Return the (x, y) coordinate for the center point of the cell that contains the specified text.  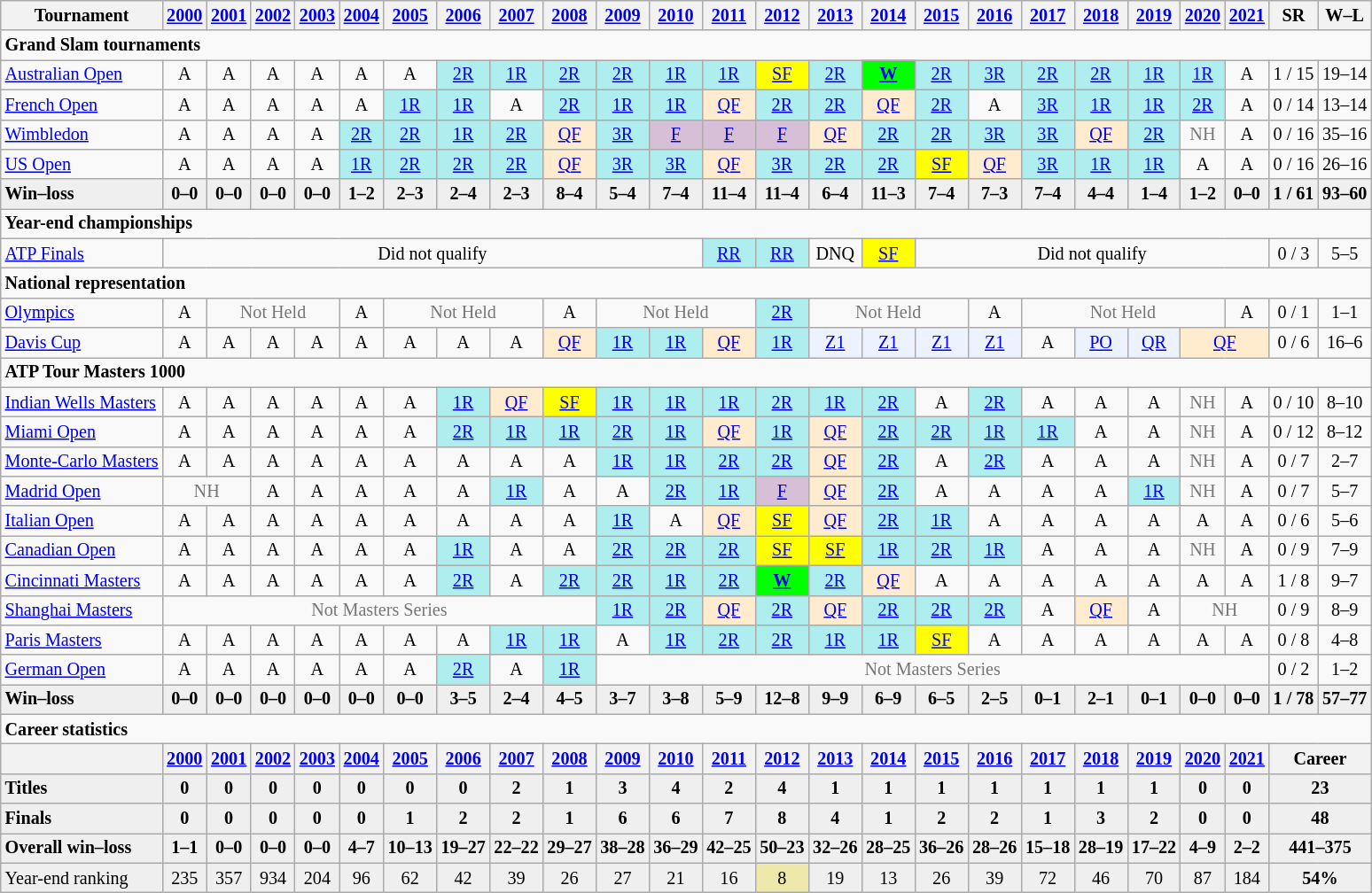
11–3 (888, 195)
12–8 (782, 700)
2–2 (1247, 849)
ATP Finals (82, 254)
48 (1321, 819)
5–7 (1345, 492)
9–7 (1345, 581)
8–10 (1345, 403)
5–4 (622, 195)
9–9 (835, 700)
6–9 (888, 700)
8–9 (1345, 610)
29–27 (570, 849)
0 / 3 (1294, 254)
3–5 (464, 700)
934 (273, 878)
26–16 (1345, 165)
0 / 12 (1294, 432)
1 / 8 (1294, 581)
13–14 (1345, 105)
10–13 (410, 849)
Career statistics (686, 730)
96 (362, 878)
Cincinnati Masters (82, 581)
7–3 (994, 195)
441–375 (1321, 849)
Davis Cup (82, 343)
7–9 (1345, 551)
42 (464, 878)
0 / 8 (1294, 641)
21 (675, 878)
Titles (82, 789)
32–26 (835, 849)
Wimbledon (82, 135)
28–26 (994, 849)
4–9 (1203, 849)
19 (835, 878)
38–28 (622, 849)
1 / 78 (1294, 700)
0 / 2 (1294, 671)
QR (1154, 343)
50–23 (782, 849)
German Open (82, 671)
3–7 (622, 700)
Indian Wells Masters (82, 403)
National representation (686, 283)
19–27 (464, 849)
16–6 (1345, 343)
17–22 (1154, 849)
6–5 (941, 700)
Canadian Open (82, 551)
Career (1321, 759)
46 (1101, 878)
4–4 (1101, 195)
4–5 (570, 700)
2–7 (1345, 462)
French Open (82, 105)
Grand Slam tournaments (686, 46)
Monte-Carlo Masters (82, 462)
1–4 (1154, 195)
28–19 (1101, 849)
93–60 (1345, 195)
235 (184, 878)
72 (1048, 878)
1 / 15 (1294, 75)
DNQ (835, 254)
Australian Open (82, 75)
5–9 (729, 700)
Year-end ranking (82, 878)
42–25 (729, 849)
W–L (1345, 16)
Miami Open (82, 432)
4–7 (362, 849)
Paris Masters (82, 641)
Year-end championships (686, 224)
US Open (82, 165)
SR (1294, 16)
Madrid Open (82, 492)
8–4 (570, 195)
Italian Open (82, 522)
27 (622, 878)
Olympics (82, 314)
22–22 (517, 849)
Overall win–loss (82, 849)
62 (410, 878)
28–25 (888, 849)
6–4 (835, 195)
7 (729, 819)
54% (1321, 878)
0 / 1 (1294, 314)
ATP Tour Masters 1000 (686, 373)
Shanghai Masters (82, 610)
0 / 10 (1294, 403)
2–5 (994, 700)
184 (1247, 878)
3–8 (675, 700)
15–18 (1048, 849)
36–26 (941, 849)
57–77 (1345, 700)
36–29 (675, 849)
8–12 (1345, 432)
19–14 (1345, 75)
16 (729, 878)
4–8 (1345, 641)
5–5 (1345, 254)
2–1 (1101, 700)
35–16 (1345, 135)
204 (317, 878)
357 (229, 878)
Finals (82, 819)
13 (888, 878)
Tournament (82, 16)
23 (1321, 789)
87 (1203, 878)
PO (1101, 343)
5–6 (1345, 522)
1 / 61 (1294, 195)
70 (1154, 878)
0 / 14 (1294, 105)
